Capture the cell that displays the provided text and extract its (X, Y) central coordinate. 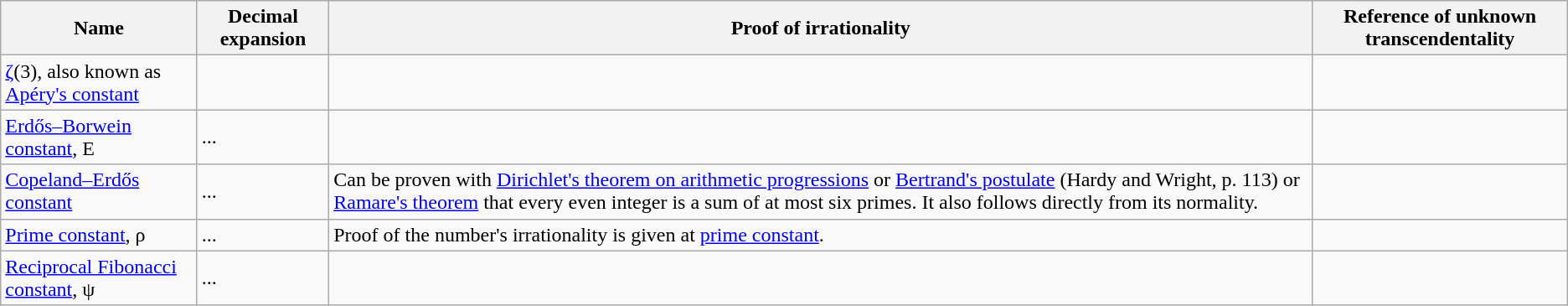
Name (99, 29)
ζ(3), also known as Apéry's constant (99, 82)
Reference of unknown transcendentality (1440, 29)
Prime constant, ρ (99, 235)
Decimal expansion (263, 29)
Erdős–Borwein constant, E (99, 137)
Proof of irrationality (821, 29)
Proof of the number's irrationality is given at prime constant. (821, 235)
Copeland–Erdős constant (99, 191)
Reciprocal Fibonacci constant, ψ (99, 278)
